Extract the [X, Y] coordinate from the center of the cell holding the provided text.  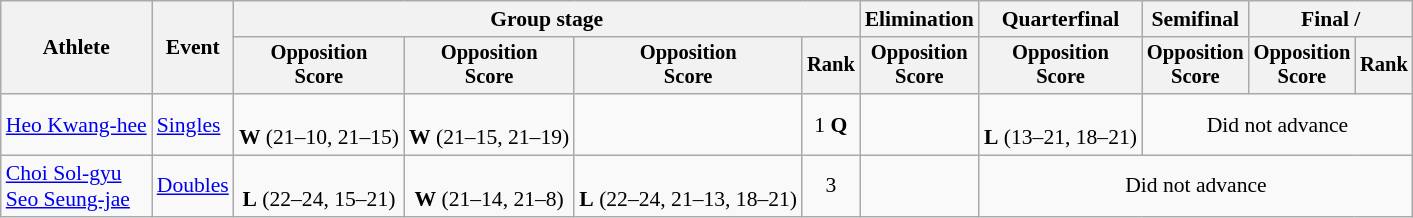
W (21–15, 21–19) [489, 124]
Final / [1331, 19]
W (21–10, 21–15) [319, 124]
Elimination [920, 19]
Singles [193, 124]
3 [831, 186]
Quarterfinal [1060, 19]
W (21–14, 21–8) [489, 186]
L (13–21, 18–21) [1060, 124]
Heo Kwang-hee [76, 124]
L (22–24, 21–13, 18–21) [688, 186]
1 Q [831, 124]
Athlete [76, 48]
Doubles [193, 186]
Semifinal [1196, 19]
Event [193, 48]
Group stage [547, 19]
Choi Sol-gyuSeo Seung-jae [76, 186]
L (22–24, 15–21) [319, 186]
